Determine the (x, y) coordinate at the center of the cell enclosing the given text.  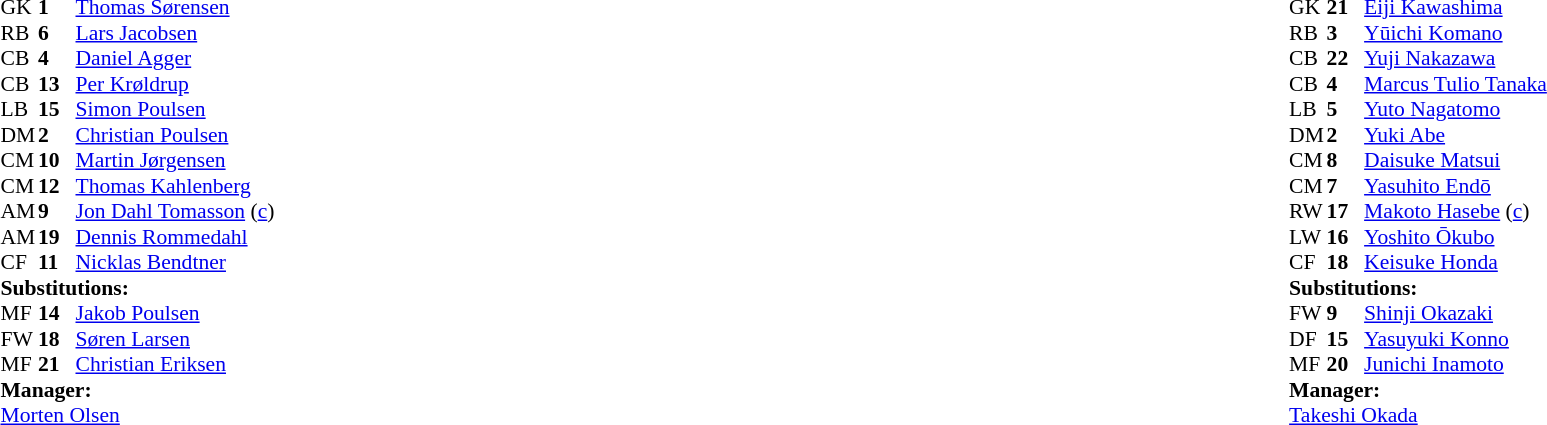
LW (1308, 237)
Yūichi Komano (1456, 33)
Makoto Hasebe (c) (1456, 211)
Yuki Abe (1456, 135)
5 (1346, 109)
Christian Eriksen (176, 365)
Yuji Nakazawa (1456, 59)
20 (1346, 365)
11 (57, 263)
21 (57, 365)
16 (1346, 237)
Shinji Okazaki (1456, 313)
14 (57, 313)
13 (57, 84)
10 (57, 161)
22 (1346, 59)
6 (57, 33)
Nicklas Bendtner (176, 263)
Yuto Nagatomo (1456, 109)
Martin Jørgensen (176, 161)
17 (1346, 211)
Jakob Poulsen (176, 313)
Junichi Inamoto (1456, 365)
Yasuhito Endō (1456, 186)
DF (1308, 339)
Dennis Rommedahl (176, 237)
Daniel Agger (176, 59)
Yasuyuki Konno (1456, 339)
19 (57, 237)
8 (1346, 161)
Per Krøldrup (176, 84)
Thomas Kahlenberg (176, 186)
Yoshito Ōkubo (1456, 237)
Keisuke Honda (1456, 263)
RW (1308, 211)
Søren Larsen (176, 339)
Lars Jacobsen (176, 33)
Christian Poulsen (176, 135)
7 (1346, 186)
Simon Poulsen (176, 109)
12 (57, 186)
Marcus Tulio Tanaka (1456, 84)
Daisuke Matsui (1456, 161)
3 (1346, 33)
Jon Dahl Tomasson (c) (176, 211)
